Capture the cell that displays the provided text and extract its (x, y) central coordinate. 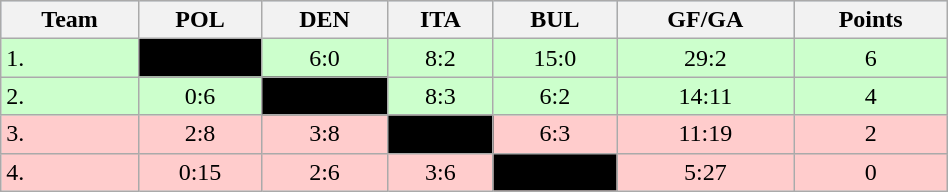
4. (70, 172)
4 (870, 96)
2:6 (325, 172)
POL (200, 20)
1. (70, 58)
ITA (440, 20)
3:8 (325, 134)
0 (870, 172)
8:2 (440, 58)
BUL (554, 20)
2 (870, 134)
6 (870, 58)
5:27 (706, 172)
6:0 (325, 58)
14:11 (706, 96)
Team (70, 20)
15:0 (554, 58)
8:3 (440, 96)
Points (870, 20)
29:2 (706, 58)
GF/GA (706, 20)
6:2 (554, 96)
6:3 (554, 134)
2:8 (200, 134)
3:6 (440, 172)
2. (70, 96)
3. (70, 134)
0:6 (200, 96)
DEN (325, 20)
0:15 (200, 172)
11:19 (706, 134)
